Pinpoint the cell where the given text exists, returning its (X, Y) midpoint coordinate. 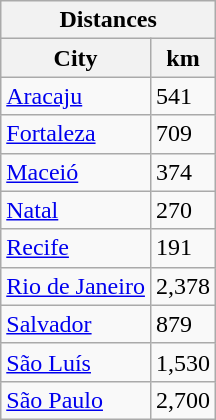
374 (182, 172)
Distances (108, 20)
2,378 (182, 286)
Aracaju (76, 96)
2,700 (182, 400)
270 (182, 210)
City (76, 58)
541 (182, 96)
São Paulo (76, 400)
km (182, 58)
Fortaleza (76, 134)
709 (182, 134)
Maceió (76, 172)
Rio de Janeiro (76, 286)
Natal (76, 210)
879 (182, 324)
Recife (76, 248)
1,530 (182, 362)
Salvador (76, 324)
São Luís (76, 362)
191 (182, 248)
